Identify which cell holds the provided text, then report its (x, y) central coordinate. 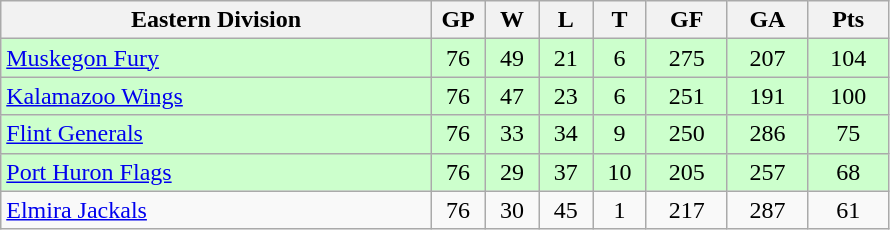
287 (768, 210)
GP (458, 20)
275 (686, 58)
45 (566, 210)
207 (768, 58)
GF (686, 20)
205 (686, 172)
100 (848, 96)
23 (566, 96)
W (512, 20)
47 (512, 96)
30 (512, 210)
29 (512, 172)
Flint Generals (216, 134)
217 (686, 210)
191 (768, 96)
68 (848, 172)
37 (566, 172)
33 (512, 134)
L (566, 20)
Port Huron Flags (216, 172)
21 (566, 58)
1 (620, 210)
34 (566, 134)
104 (848, 58)
49 (512, 58)
75 (848, 134)
257 (768, 172)
10 (620, 172)
Pts (848, 20)
286 (768, 134)
Kalamazoo Wings (216, 96)
T (620, 20)
GA (768, 20)
Elmira Jackals (216, 210)
9 (620, 134)
250 (686, 134)
251 (686, 96)
Muskegon Fury (216, 58)
61 (848, 210)
Eastern Division (216, 20)
